Pinpoint the cell where the given text exists, returning its (X, Y) midpoint coordinate. 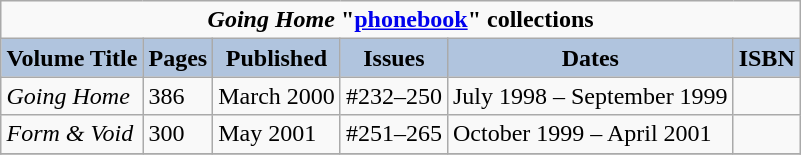
July 1998 – September 1999 (590, 96)
386 (178, 96)
Going Home (72, 96)
#251–265 (394, 134)
Published (277, 58)
Dates (590, 58)
May 2001 (277, 134)
March 2000 (277, 96)
#232–250 (394, 96)
Volume Title (72, 58)
Going Home "phonebook" collections (400, 20)
Issues (394, 58)
Pages (178, 58)
October 1999 – April 2001 (590, 134)
300 (178, 134)
ISBN (766, 58)
Form & Void (72, 134)
